Identify which cell holds the provided text, then report its [x, y] central coordinate. 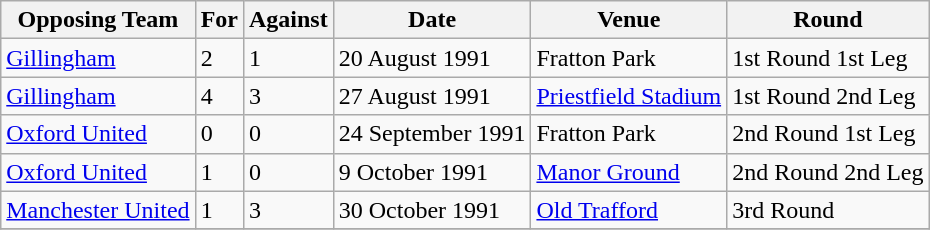
2nd Round 1st Leg [828, 134]
3rd Round [828, 210]
Venue [629, 20]
Priestfield Stadium [629, 96]
Manor Ground [629, 172]
2nd Round 2nd Leg [828, 172]
Manchester United [98, 210]
30 October 1991 [432, 210]
Old Trafford [629, 210]
20 August 1991 [432, 58]
1st Round 1st Leg [828, 58]
Round [828, 20]
Opposing Team [98, 20]
24 September 1991 [432, 134]
Against [288, 20]
1st Round 2nd Leg [828, 96]
27 August 1991 [432, 96]
2 [219, 58]
9 October 1991 [432, 172]
4 [219, 96]
For [219, 20]
Date [432, 20]
